Return [X, Y] of the center of cell containing provided text 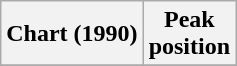
Chart (1990) [72, 34]
Peakposition [189, 34]
